Return the [x, y] coordinate for the center point of the cell that contains the specified text.  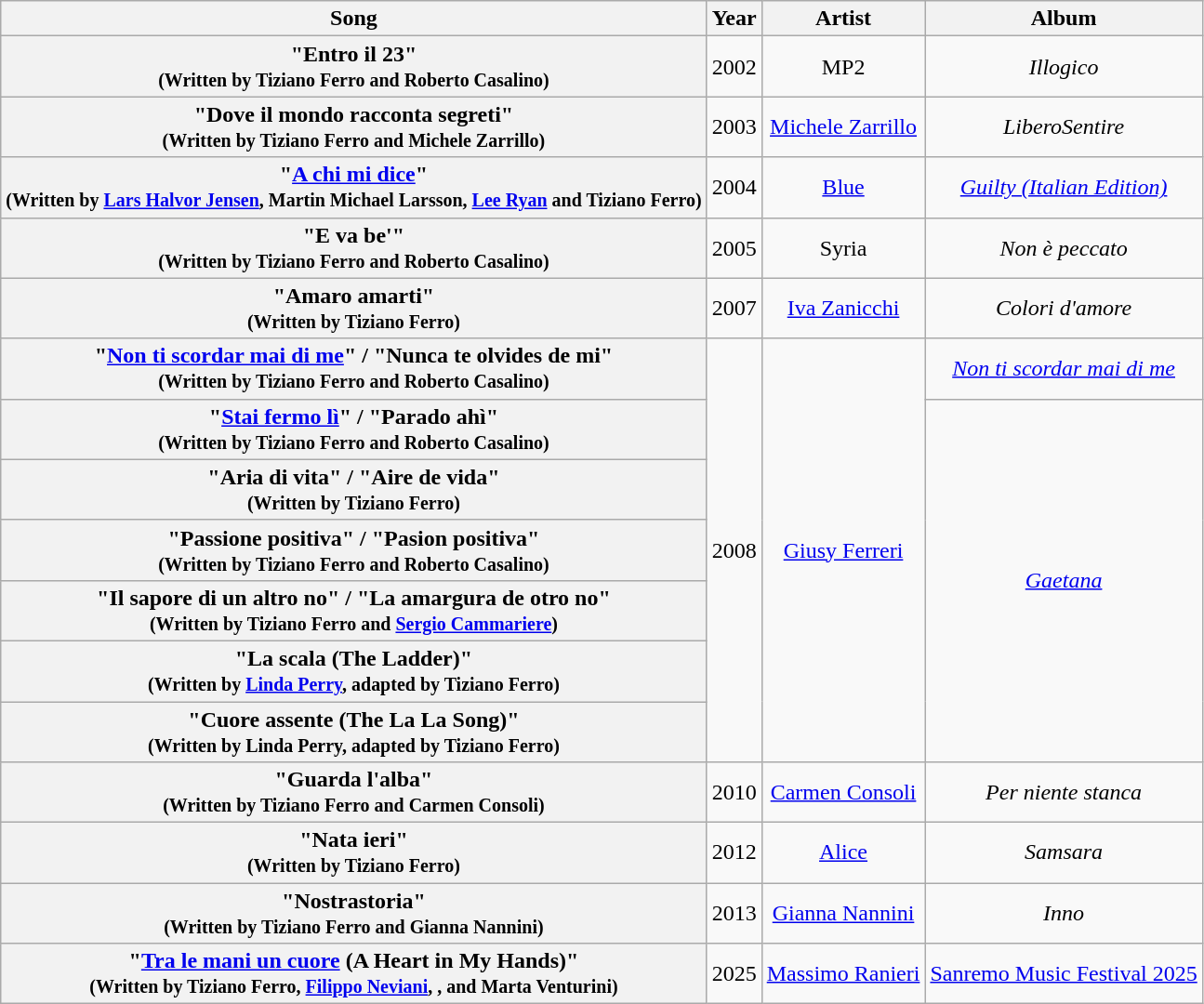
Per niente stanca [1064, 792]
Carmen Consoli [843, 792]
Non ti scordar mai di me [1064, 368]
"Dove il mondo racconta segreti"(Written by Tiziano Ferro and Michele Zarrillo) [353, 126]
Samsara [1064, 853]
"Nostrastoria"(Written by Tiziano Ferro and Gianna Nannini) [353, 913]
"Passione positiva" / "Pasion positiva"(Written by Tiziano Ferro and Roberto Casalino) [353, 550]
Song [353, 19]
Illogico [1064, 67]
LiberoSentire [1064, 126]
Gaetana [1064, 580]
2007 [734, 309]
"Amaro amarti"(Written by Tiziano Ferro) [353, 309]
2004 [734, 188]
2005 [734, 247]
MP2 [843, 67]
"Guarda l'alba"(Written by Tiziano Ferro and Carmen Consoli) [353, 792]
Michele Zarrillo [843, 126]
Giusy Ferreri [843, 550]
2013 [734, 913]
Year [734, 19]
Gianna Nannini [843, 913]
"Entro il 23"(Written by Tiziano Ferro and Roberto Casalino) [353, 67]
Syria [843, 247]
2008 [734, 550]
"Non ti scordar mai di me" / "Nunca te olvides de mi"(Written by Tiziano Ferro and Roberto Casalino) [353, 368]
Colori d'amore [1064, 309]
"Il sapore di un altro no" / "La amargura de otro no"(Written by Tiziano Ferro and Sergio Cammariere) [353, 610]
2012 [734, 853]
2002 [734, 67]
Massimo Ranieri [843, 974]
2025 [734, 974]
Sanremo Music Festival 2025 [1064, 974]
"Cuore assente (The La La Song)"(Written by Linda Perry, adapted by Tiziano Ferro) [353, 731]
"E va be'"(Written by Tiziano Ferro and Roberto Casalino) [353, 247]
2003 [734, 126]
Inno [1064, 913]
"Tra le mani un cuore (A Heart in My Hands)"(Written by Tiziano Ferro, Filippo Neviani, , and Marta Venturini) [353, 974]
Alice [843, 853]
Blue [843, 188]
2010 [734, 792]
"La scala (The Ladder)"(Written by Linda Perry, adapted by Tiziano Ferro) [353, 671]
Iva Zanicchi [843, 309]
"Nata ieri"(Written by Tiziano Ferro) [353, 853]
Artist [843, 19]
Non è peccato [1064, 247]
"Aria di vita" / "Aire de vida"(Written by Tiziano Ferro) [353, 489]
"Stai fermo lì" / "Parado ahì"(Written by Tiziano Ferro and Roberto Casalino) [353, 429]
Album [1064, 19]
Guilty (Italian Edition) [1064, 188]
"A chi mi dice"(Written by Lars Halvor Jensen, Martin Michael Larsson, Lee Ryan and Tiziano Ferro) [353, 188]
